Locate the cell with the specified text and output its (x, y) center coordinate. 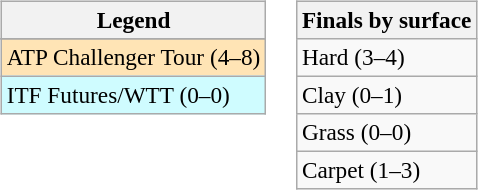
Hard (3–4) (387, 57)
ITF Futures/WTT (0–0) (133, 95)
Legend (133, 20)
Carpet (1–3) (387, 171)
ATP Challenger Tour (4–8) (133, 57)
Clay (0–1) (387, 95)
Grass (0–0) (387, 133)
Finals by surface (387, 20)
